Provide the [X, Y] coordinate of the cell's center where the given text is located.  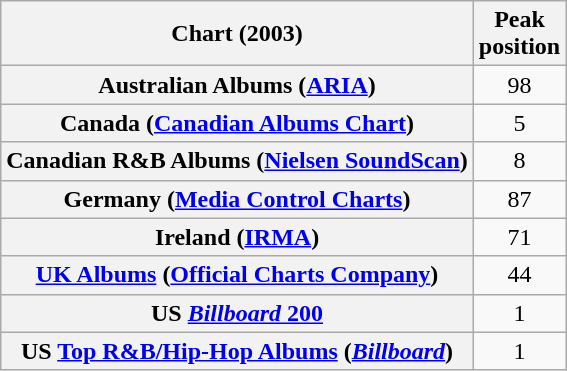
98 [519, 85]
Canadian R&B Albums (Nielsen SoundScan) [238, 161]
US Top R&B/Hip-Hop Albums (Billboard) [238, 351]
US Billboard 200 [238, 313]
Canada (Canadian Albums Chart) [238, 123]
Chart (2003) [238, 34]
44 [519, 275]
87 [519, 199]
Germany (Media Control Charts) [238, 199]
Australian Albums (ARIA) [238, 85]
71 [519, 237]
UK Albums (Official Charts Company) [238, 275]
Ireland (IRMA) [238, 237]
Peakposition [519, 34]
8 [519, 161]
5 [519, 123]
